Scan for the cell matching the given text and deliver its [X, Y] coordinate at center. 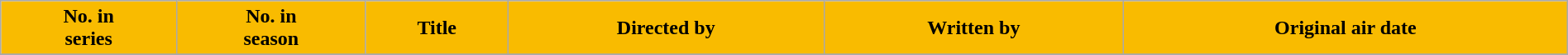
Title [437, 28]
No. inseason [271, 28]
No. inseries [89, 28]
Written by [973, 28]
Original air date [1345, 28]
Directed by [666, 28]
